Locate the cell with the specified text and output its (x, y) center coordinate. 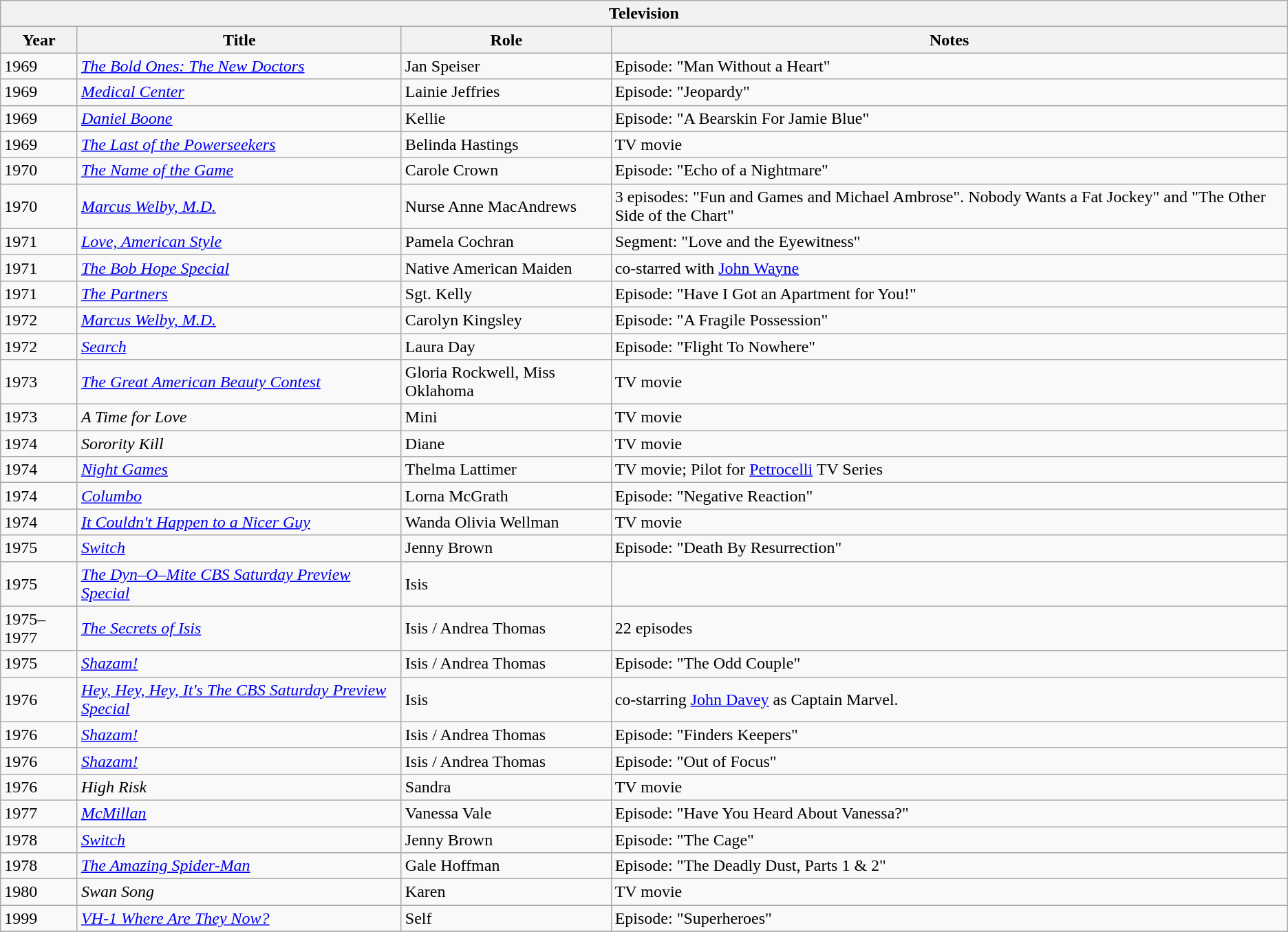
Episode: "The Deadly Dust, Parts 1 & 2" (949, 866)
Episode: "Negative Reaction" (949, 496)
Daniel Boone (239, 118)
Carolyn Kingsley (506, 320)
The Great American Beauty Contest (239, 382)
Year (39, 40)
The Partners (239, 294)
Episode: "Have You Heard About Vanessa?" (949, 813)
It Couldn't Happen to a Nicer Guy (239, 522)
Episode: "Out of Focus" (949, 761)
Television (644, 14)
Episode: "Have I Got an Apartment for You!" (949, 294)
1977 (39, 813)
The Name of the Game (239, 171)
Vanessa Vale (506, 813)
Gloria Rockwell, Miss Oklahoma (506, 382)
Episode: "A Bearskin For Jamie Blue" (949, 118)
Lorna McGrath (506, 496)
Sorority Kill (239, 444)
The Bold Ones: The New Doctors (239, 66)
TV movie; Pilot for Petrocelli TV Series (949, 470)
The Amazing Spider-Man (239, 866)
Self (506, 918)
Native American Maiden (506, 268)
The Last of the Powerseekers (239, 144)
Wanda Olivia Wellman (506, 522)
Notes (949, 40)
Search (239, 346)
Karen (506, 892)
co-starring John Davey as Captain Marvel. (949, 699)
High Risk (239, 787)
Mini (506, 418)
Columbo (239, 496)
McMillan (239, 813)
Episode: "Superheroes" (949, 918)
Episode: "Death By Resurrection" (949, 548)
Title (239, 40)
22 episodes (949, 629)
Nurse Anne MacAndrews (506, 206)
Gale Hoffman (506, 866)
Lainie Jeffries (506, 92)
Episode: "A Fragile Possession" (949, 320)
1980 (39, 892)
Episode: "The Cage" (949, 840)
The Dyn–O–Mite CBS Saturday Preview Special (239, 583)
Sgt. Kelly (506, 294)
3 episodes: "Fun and Games and Michael Ambrose". Nobody Wants a Fat Jockey" and "The Other Side of the Chart" (949, 206)
The Bob Hope Special (239, 268)
Episode: "Flight To Nowhere" (949, 346)
Belinda Hastings (506, 144)
Episode: "The Odd Couple" (949, 664)
co-starred with John Wayne (949, 268)
Kellie (506, 118)
The Secrets of Isis (239, 629)
Episode: "Finders Keepers" (949, 735)
A Time for Love (239, 418)
Diane (506, 444)
Thelma Lattimer (506, 470)
Hey, Hey, Hey, It's The CBS Saturday Preview Special (239, 699)
1999 (39, 918)
1975–1977 (39, 629)
Segment: "Love and the Eyewitness" (949, 241)
Role (506, 40)
Love, American Style (239, 241)
Episode: "Jeopardy" (949, 92)
Pamela Cochran (506, 241)
Carole Crown (506, 171)
Swan Song (239, 892)
Laura Day (506, 346)
Episode: "Man Without a Heart" (949, 66)
Sandra (506, 787)
Episode: "Echo of a Nightmare" (949, 171)
Jan Speiser (506, 66)
Medical Center (239, 92)
Night Games (239, 470)
VH-1 Where Are They Now? (239, 918)
